Locate the cell with the specified text and output its (x, y) center coordinate. 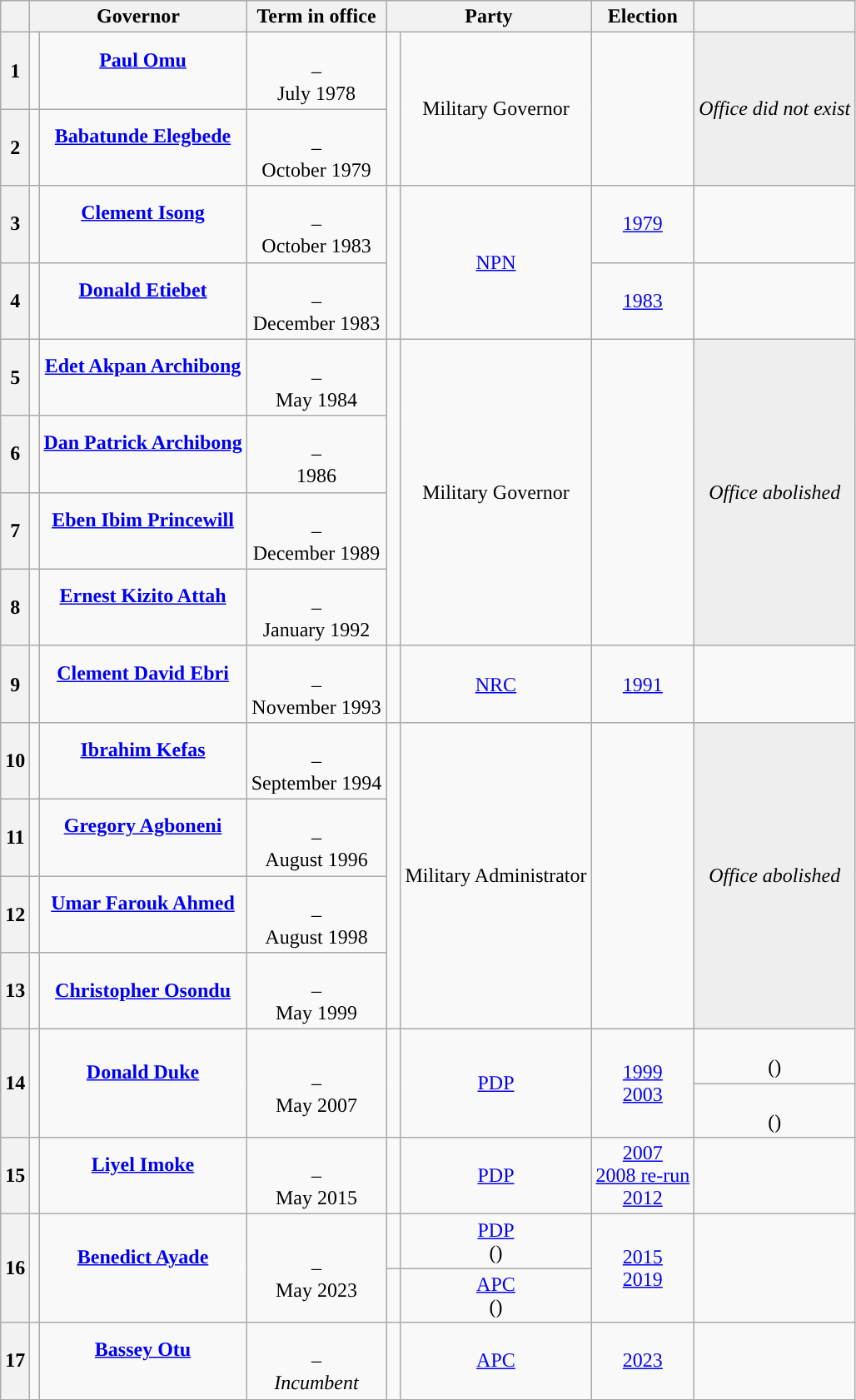
–May 1984 (316, 377)
17 (15, 1361)
1983 (643, 301)
Clement David Ebri (143, 684)
–May 2015 (316, 1176)
–August 1998 (316, 914)
–July 1978 (316, 71)
2 (15, 147)
Gregory Agboneni (143, 837)
7 (15, 531)
Babatunde Elegbede (143, 147)
Paul Omu (143, 71)
–November 1993 (316, 684)
13 (15, 991)
NRC (496, 684)
2023 (643, 1361)
Benedict Ayade (143, 1268)
NPN (496, 262)
10 (15, 760)
3 (15, 224)
20152019 (643, 1268)
Office did not exist (774, 109)
–December 1989 (316, 531)
–Incumbent (316, 1361)
8 (15, 607)
Ibrahim Kefas (143, 760)
11 (15, 837)
–October 1983 (316, 224)
4 (15, 301)
Donald Duke (143, 1084)
Eben Ibim Princewill (143, 531)
Military Administrator (496, 875)
–May 2007 (316, 1084)
9 (15, 684)
14 (15, 1084)
Christopher Osondu (143, 991)
1979 (643, 224)
Bassey Otu (143, 1361)
Edet Akpan Archibong (143, 377)
1991 (643, 684)
Liyel Imoke (143, 1176)
Dan Patrick Archibong (143, 454)
–December 1983 (316, 301)
Election (643, 17)
PDP() (496, 1241)
16 (15, 1268)
15 (15, 1176)
–May 1999 (316, 991)
APC() (496, 1296)
Governor (138, 17)
Clement Isong (143, 224)
–1986 (316, 454)
Donald Etiebet (143, 301)
1 (15, 71)
6 (15, 454)
Ernest Kizito Attah (143, 607)
–September 1994 (316, 760)
–January 1992 (316, 607)
APC (496, 1361)
–May 2023 (316, 1268)
Term in office (316, 17)
Umar Farouk Ahmed (143, 914)
12 (15, 914)
19992003 (643, 1084)
5 (15, 377)
20072008 re-run2012 (643, 1176)
Party (489, 17)
–October 1979 (316, 147)
–August 1996 (316, 837)
